Provide the (X, Y) coordinate of the cell's center where the given text is located.  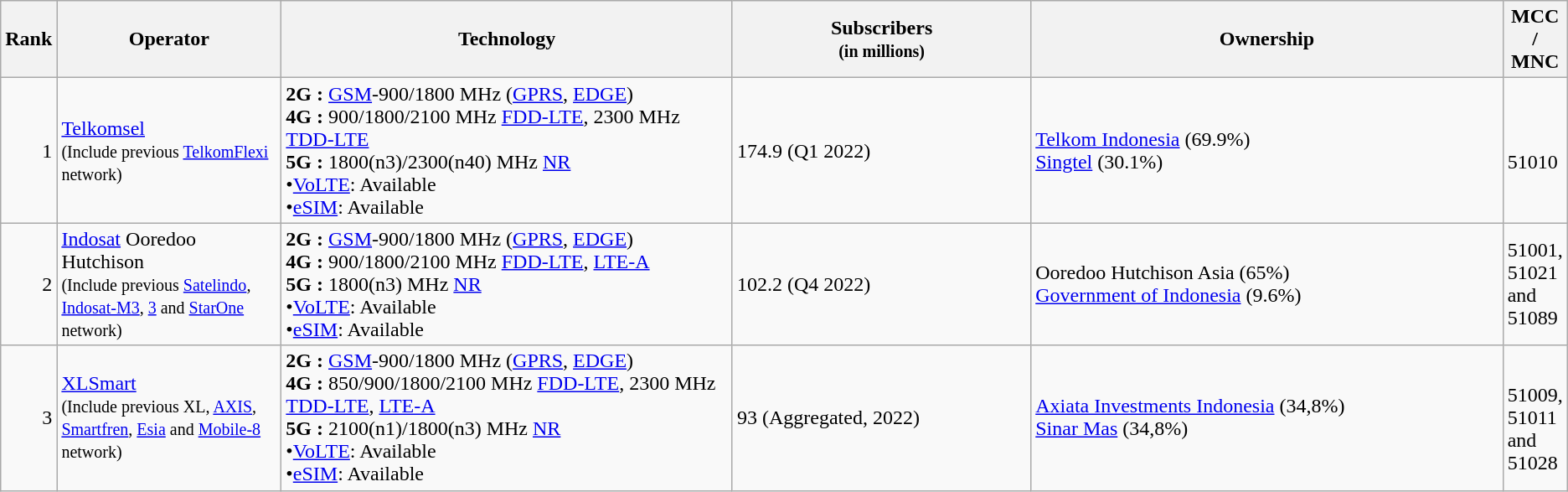
102.2 (Q4 2022) (881, 284)
51001, 51021 and 51089 (1534, 284)
2G : GSM-900/1800 MHz (GPRS, EDGE)4G : 900/1800/2100 MHz FDD-LTE, 2300 MHz TDD-LTE5G : 1800(n3)/2300(n40) MHz NR•VoLTE: Available•eSIM: Available (508, 151)
Operator (169, 39)
Ownership (1266, 39)
2G : GSM-900/1800 MHz (GPRS, EDGE)4G : 900/1800/2100 MHz FDD-LTE, LTE-A5G : 1800(n3) MHz NR•VoLTE: Available•eSIM: Available (508, 284)
MCC / MNC (1534, 39)
3 (28, 417)
Technology (508, 39)
51010 (1534, 151)
Telkomsel(Include previous TelkomFlexi network) (169, 151)
XLSmart(Include previous XL, AXIS, Smartfren, Esia and Mobile-8 network) (169, 417)
1 (28, 151)
Indosat Ooredoo Hutchison(Include previous Satelindo, Indosat-M3, 3 and StarOne network) (169, 284)
Axiata Investments Indonesia (34,8%)Sinar Mas (34,8%) (1266, 417)
Subscribers(in millions) (881, 39)
Rank (28, 39)
Telkom Indonesia (69.9%)Singtel (30.1%) (1266, 151)
Ooredoo Hutchison Asia (65%)Government of Indonesia (9.6%) (1266, 284)
93 (Aggregated, 2022) (881, 417)
2 (28, 284)
174.9 (Q1 2022) (881, 151)
51009, 51011 and 51028 (1534, 417)
